Identify which cell holds the provided text, then report its [x, y] central coordinate. 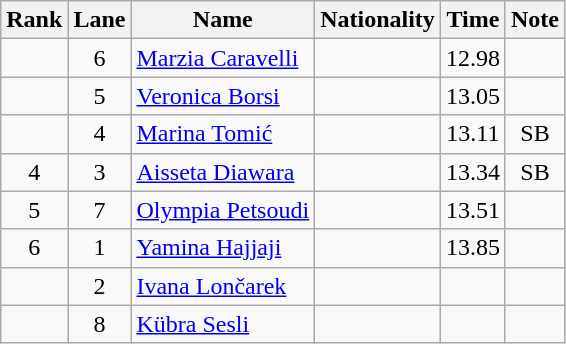
Name [223, 20]
Note [534, 20]
13.11 [472, 134]
13.05 [472, 96]
Aisseta Diawara [223, 172]
Marzia Caravelli [223, 58]
Veronica Borsi [223, 96]
Yamina Hajjaji [223, 248]
8 [100, 324]
13.85 [472, 248]
Nationality [378, 20]
3 [100, 172]
Olympia Petsoudi [223, 210]
Kübra Sesli [223, 324]
Time [472, 20]
Ivana Lončarek [223, 286]
7 [100, 210]
Marina Tomić [223, 134]
Lane [100, 20]
Rank [34, 20]
12.98 [472, 58]
2 [100, 286]
1 [100, 248]
13.51 [472, 210]
13.34 [472, 172]
